Detect which cell encompasses the target text, then output its [X, Y] center coordinate. 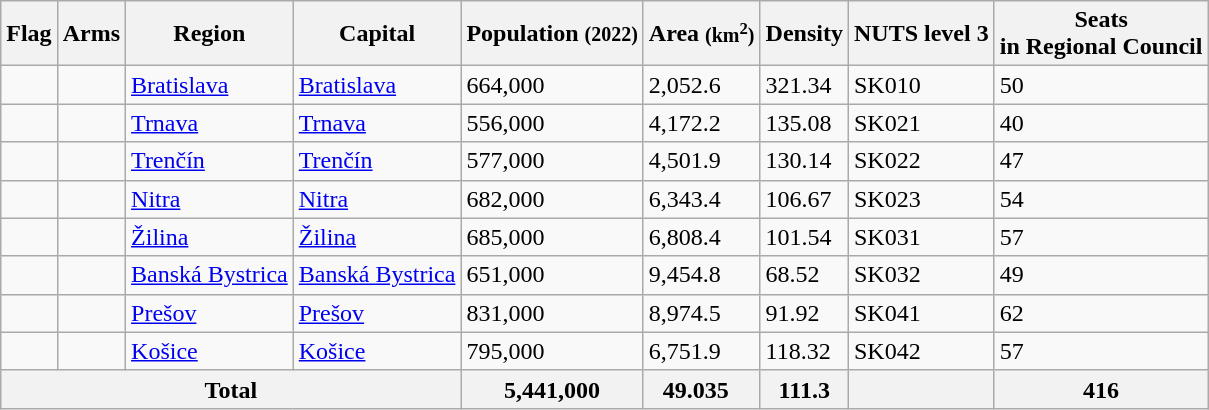
68.52 [804, 275]
Region [210, 34]
NUTS level 3 [921, 34]
130.14 [804, 161]
Capital [377, 34]
49 [1101, 275]
4,172.2 [702, 123]
Arms [91, 34]
8,974.5 [702, 313]
577,000 [552, 161]
9,454.8 [702, 275]
Total [231, 389]
47 [1101, 161]
54 [1101, 199]
664,000 [552, 85]
416 [1101, 389]
4,501.9 [702, 161]
101.54 [804, 237]
SK032 [921, 275]
6,343.4 [702, 199]
6,808.4 [702, 237]
SK022 [921, 161]
Flag [29, 34]
62 [1101, 313]
SK021 [921, 123]
91.92 [804, 313]
Population (2022) [552, 34]
118.32 [804, 351]
40 [1101, 123]
6,751.9 [702, 351]
SK041 [921, 313]
SK042 [921, 351]
5,441,000 [552, 389]
50 [1101, 85]
SK023 [921, 199]
795,000 [552, 351]
135.08 [804, 123]
Seatsin Regional Council [1101, 34]
321.34 [804, 85]
2,052.6 [702, 85]
111.3 [804, 389]
106.67 [804, 199]
Density [804, 34]
SK010 [921, 85]
556,000 [552, 123]
682,000 [552, 199]
49.035 [702, 389]
Area (km2) [702, 34]
685,000 [552, 237]
831,000 [552, 313]
SK031 [921, 237]
651,000 [552, 275]
